Determine the [x, y] coordinate at the center of the cell enclosing the given text.  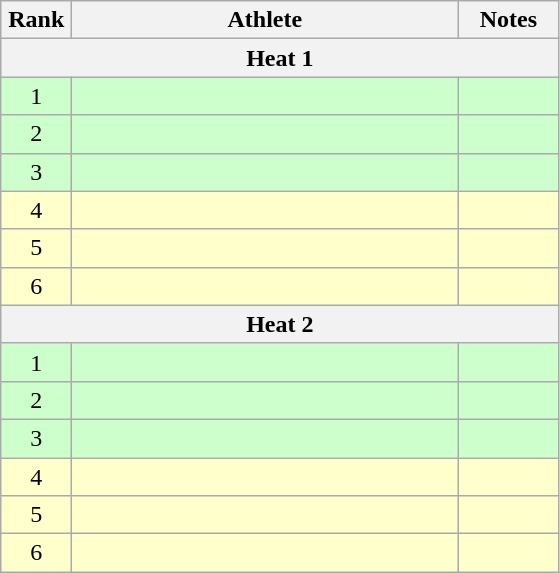
Rank [36, 20]
Heat 2 [280, 324]
Notes [508, 20]
Heat 1 [280, 58]
Athlete [265, 20]
